Pinpoint the cell where the given text exists, returning its [x, y] midpoint coordinate. 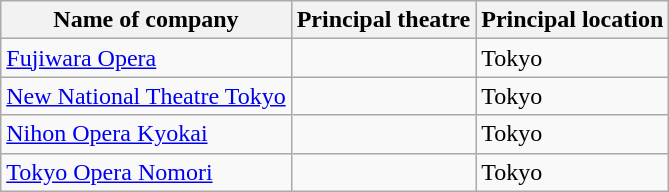
Nihon Opera Kyokai [146, 134]
Principal location [572, 20]
Fujiwara Opera [146, 58]
Name of company [146, 20]
Principal theatre [384, 20]
New National Theatre Tokyo [146, 96]
Tokyo Opera Nomori [146, 172]
